Detect which cell encompasses the target text, then output its [x, y] center coordinate. 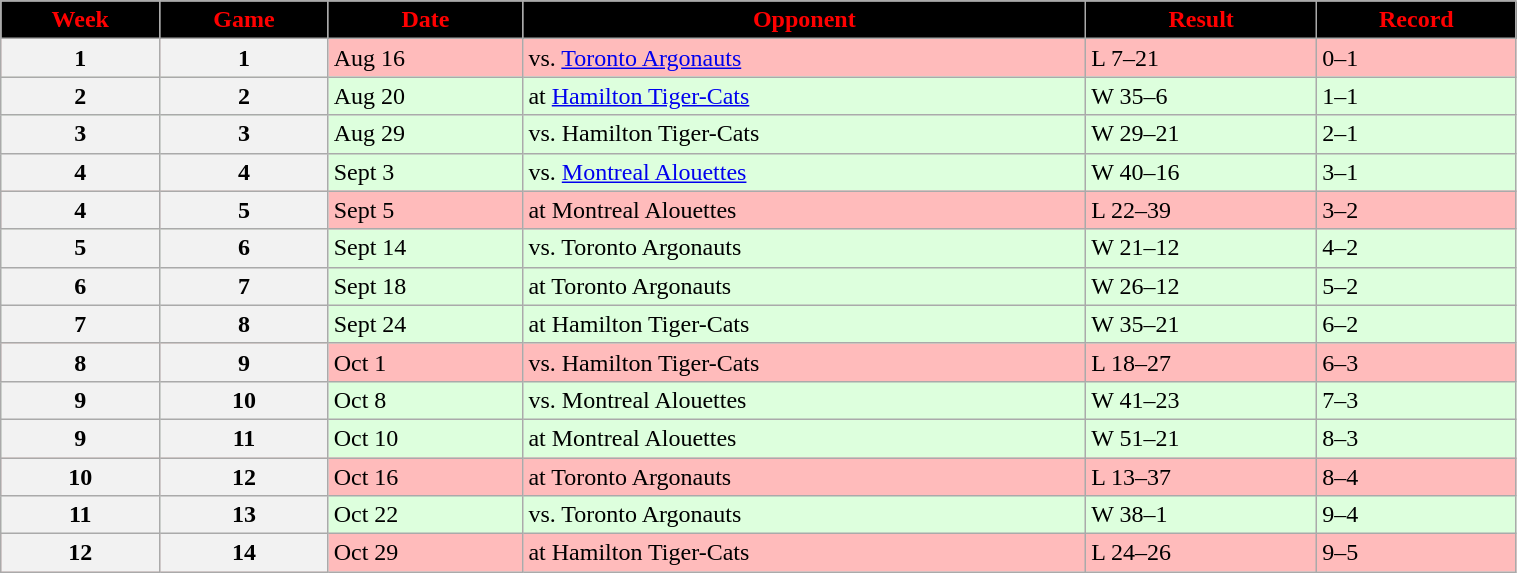
Sept 3 [426, 172]
Week [80, 20]
Oct 1 [426, 362]
Game [244, 20]
Record [1416, 20]
6–3 [1416, 362]
Opponent [804, 20]
Sept 5 [426, 210]
Aug 20 [426, 96]
Sept 18 [426, 286]
W 51–21 [1202, 438]
13 [244, 515]
Oct 8 [426, 400]
5–2 [1416, 286]
Sept 14 [426, 248]
2–1 [1416, 134]
W 21–12 [1202, 248]
L 24–26 [1202, 553]
Date [426, 20]
7–3 [1416, 400]
Result [1202, 20]
0–1 [1416, 58]
Sept 24 [426, 324]
W 41–23 [1202, 400]
Aug 29 [426, 134]
L 22–39 [1202, 210]
8–3 [1416, 438]
6–2 [1416, 324]
14 [244, 553]
L 13–37 [1202, 477]
L 7–21 [1202, 58]
W 35–21 [1202, 324]
Oct 10 [426, 438]
Oct 16 [426, 477]
Aug 16 [426, 58]
3–2 [1416, 210]
Oct 29 [426, 553]
1–1 [1416, 96]
8–4 [1416, 477]
W 35–6 [1202, 96]
9–5 [1416, 553]
W 26–12 [1202, 286]
W 38–1 [1202, 515]
3–1 [1416, 172]
4–2 [1416, 248]
9–4 [1416, 515]
W 40–16 [1202, 172]
L 18–27 [1202, 362]
Oct 22 [426, 515]
W 29–21 [1202, 134]
